Detect which cell encompasses the target text, then output its (X, Y) center coordinate. 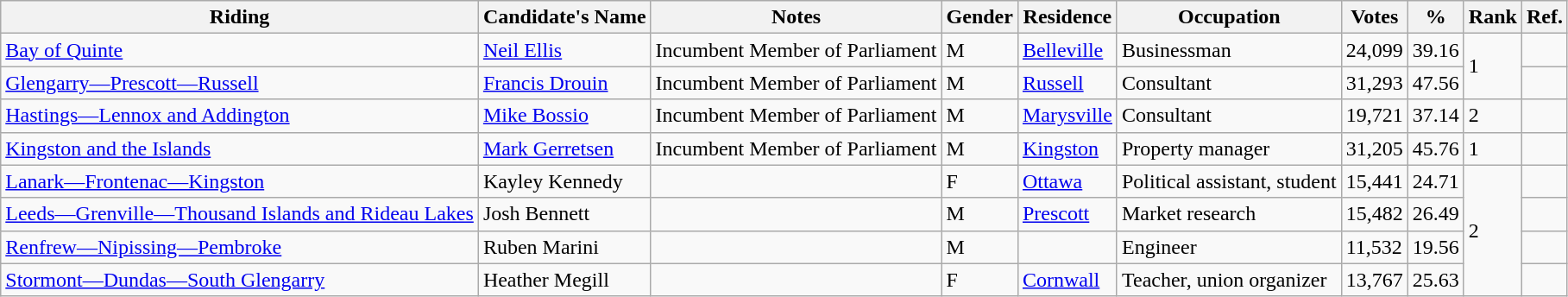
19.56 (1436, 247)
24.71 (1436, 181)
Kingston and the Islands (240, 148)
Prescott (1067, 214)
31,293 (1374, 83)
45.76 (1436, 148)
Heather Megill (564, 280)
Market research (1229, 214)
Gender (979, 17)
15,441 (1374, 181)
Teacher, union organizer (1229, 280)
Marysville (1067, 116)
Ottawa (1067, 181)
Glengarry—Prescott—Russell (240, 83)
Neil Ellis (564, 50)
37.14 (1436, 116)
Leeds—Grenville—Thousand Islands and Rideau Lakes (240, 214)
Property manager (1229, 148)
Mike Bossio (564, 116)
Renfrew—Nipissing—Pembroke (240, 247)
Russell (1067, 83)
Hastings—Lennox and Addington (240, 116)
47.56 (1436, 83)
Riding (240, 17)
% (1436, 17)
19,721 (1374, 116)
Ruben Marini (564, 247)
Ref. (1545, 17)
Notes (796, 17)
39.16 (1436, 50)
Occupation (1229, 17)
Bay of Quinte (240, 50)
26.49 (1436, 214)
13,767 (1374, 280)
Political assistant, student (1229, 181)
Lanark—Frontenac—Kingston (240, 181)
Votes (1374, 17)
Businessman (1229, 50)
24,099 (1374, 50)
25.63 (1436, 280)
Engineer (1229, 247)
Rank (1493, 17)
Stormont—Dundas—South Glengarry (240, 280)
Cornwall (1067, 280)
11,532 (1374, 247)
Mark Gerretsen (564, 148)
15,482 (1374, 214)
Kayley Kennedy (564, 181)
Josh Bennett (564, 214)
31,205 (1374, 148)
Kingston (1067, 148)
Francis Drouin (564, 83)
Residence (1067, 17)
Candidate's Name (564, 17)
Belleville (1067, 50)
